Return (X, Y) of the center of cell containing provided text 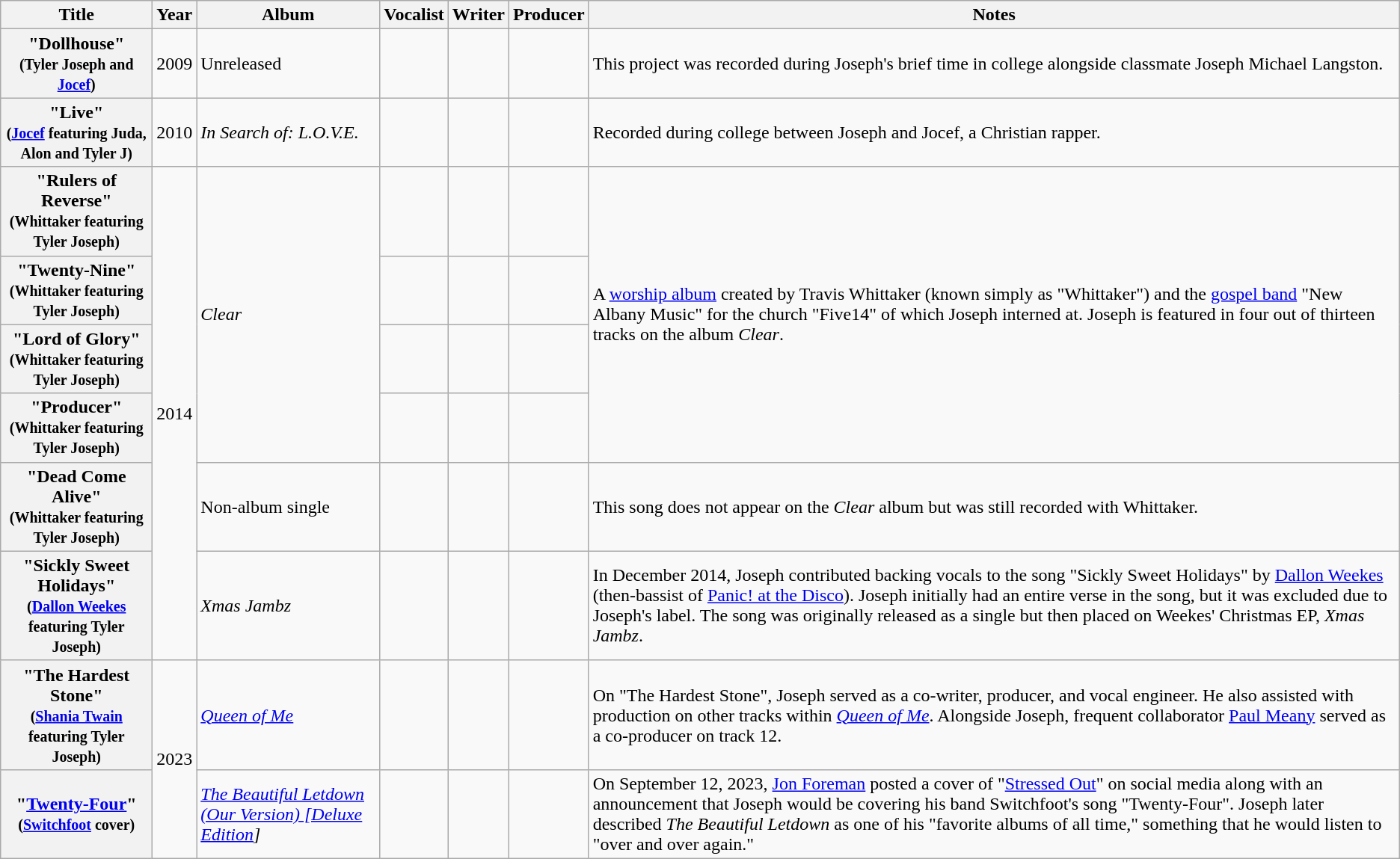
"Live"(Jocef featuring Juda, Alon and Tyler J) (76, 132)
This song does not appear on the Clear album but was still recorded with Whittaker. (994, 507)
Producer (549, 15)
Year (175, 15)
"Producer"(Whittaker featuring Tyler Joseph) (76, 428)
"Dollhouse"(Tyler Joseph and Jocef) (76, 64)
"Rulers of Reverse"(Whittaker featuring Tyler Joseph) (76, 211)
"Sickly Sweet Holidays"(Dallon Weekes featuring Tyler Joseph) (76, 606)
"Dead Come Alive"(Whittaker featuring Tyler Joseph) (76, 507)
2014 (175, 413)
Writer (479, 15)
"Twenty-Nine"(Whittaker featuring Tyler Joseph) (76, 290)
Vocalist (414, 15)
Unreleased (289, 64)
This project was recorded during Joseph's brief time in college alongside classmate Joseph Michael Langston. (994, 64)
In Search of: L.O.V.E. (289, 132)
The Beautiful Letdown (Our Version) [Deluxe Edition] (289, 813)
Queen of Me (289, 715)
2009 (175, 64)
2023 (175, 760)
"Lord of Glory"(Whittaker featuring Tyler Joseph) (76, 359)
Clear (289, 314)
Xmas Jambz (289, 606)
Recorded during college between Joseph and Jocef, a Christian rapper. (994, 132)
"Twenty-Four" (Switchfoot cover) (76, 813)
Notes (994, 15)
Non-album single (289, 507)
Title (76, 15)
"The Hardest Stone" (Shania Twain featuring Tyler Joseph) (76, 715)
2010 (175, 132)
Album (289, 15)
